From the cell containing the given text, extract its center point as [x, y] coordinate. 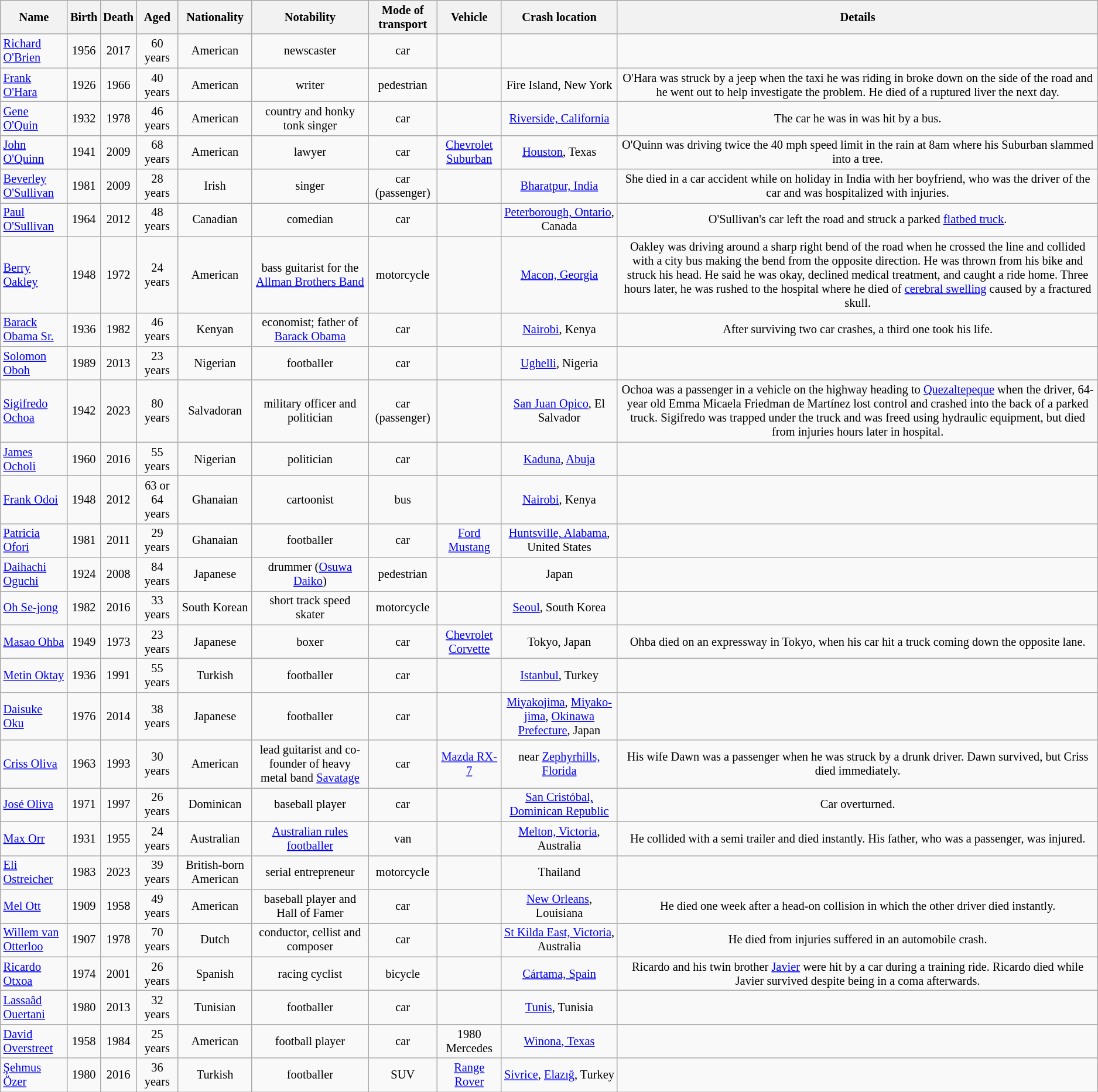
Barack Obama Sr. [34, 330]
1909 [84, 906]
Sivrice, Elazığ, Turkey [560, 1075]
José Oliva [34, 805]
short track speed skater [310, 608]
1989 [84, 363]
1956 [84, 51]
O'Quinn was driving twice the 40 mph speed limit in the rain at 8am where his Suburban slammed into a tree. [857, 152]
Tokyo, Japan [560, 642]
Mode of transport [403, 17]
Car overturned. [857, 805]
James Ocholi [34, 459]
Beverley O'Sullivan [34, 186]
Peterborough, Ontario, Canada [560, 220]
1964 [84, 220]
SUV [403, 1075]
63 or 64 years [157, 499]
Fire Island, New York [560, 85]
1960 [84, 459]
Mazda RX-7 [470, 764]
Chevrolet Suburban [470, 152]
He collided with a semi trailer and died instantly. His father, who was a passenger, was injured. [857, 838]
serial entrepreneur [310, 872]
80 years [157, 411]
Bharatpur, India [560, 186]
1973 [118, 642]
Dominican [215, 805]
1972 [118, 275]
28 years [157, 186]
Canadian [215, 220]
Notability [310, 17]
boxer [310, 642]
Eli Ostreicher [34, 872]
Criss Oliva [34, 764]
She died in a car accident while on holiday in India with her boyfriend, who was the driver of the car and was hospitalized with injuries. [857, 186]
Seoul, South Korea [560, 608]
Sigifredo Ochoa [34, 411]
1971 [84, 805]
Berry Oakley [34, 275]
Masao Ohba [34, 642]
1966 [118, 85]
Huntsville, Alabama, United States [560, 540]
60 years [157, 51]
New Orleans, Louisiana [560, 906]
van [403, 838]
Metin Oktay [34, 675]
He died one week after a head-on collision in which the other driver died instantly. [857, 906]
Crash location [560, 17]
40 years [157, 85]
David Overstreet [34, 1041]
49 years [157, 906]
writer [310, 85]
Winona, Texas [560, 1041]
After surviving two car crashes, a third one took his life. [857, 330]
Houston, Texas [560, 152]
country and honky tonk singer [310, 118]
84 years [157, 574]
2014 [118, 716]
O'Sullivan's car left the road and struck a parked flatbed truck. [857, 220]
Range Rover [470, 1075]
drummer (Osuwa Daiko) [310, 574]
conductor, cellist and composer [310, 940]
Daisuke Oku [34, 716]
48 years [157, 220]
bicycle [403, 974]
32 years [157, 1007]
1974 [84, 974]
1942 [84, 411]
Ughelli, Nigeria [560, 363]
Australian rules footballer [310, 838]
bus [403, 499]
Istanbul, Turkey [560, 675]
1907 [84, 940]
bass guitarist for the Allman Brothers Band [310, 275]
Oh Se-jong [34, 608]
Max Orr [34, 838]
baseball player and Hall of Famer [310, 906]
Daihachi Oguchi [34, 574]
racing cyclist [310, 974]
Lassaâd Ouertani [34, 1007]
Frank O'Hara [34, 85]
British-born American [215, 872]
1991 [118, 675]
Dutch [215, 940]
singer [310, 186]
1955 [118, 838]
1932 [84, 118]
St Kilda East, Victoria, Australia [560, 940]
Cártama, Spain [560, 974]
30 years [157, 764]
South Korean [215, 608]
Solomon Oboh [34, 363]
2017 [118, 51]
1941 [84, 152]
Name [34, 17]
1997 [118, 805]
Riverside, California [560, 118]
1993 [118, 764]
The car he was in was hit by a bus. [857, 118]
1924 [84, 574]
Tunis, Tunisia [560, 1007]
military officer and politician [310, 411]
Australian [215, 838]
25 years [157, 1041]
newscaster [310, 51]
1963 [84, 764]
Willem van Otterloo [34, 940]
2011 [118, 540]
John O'Quinn [34, 152]
Melton, Victoria, Australia [560, 838]
1980 Mercedes [470, 1041]
1926 [84, 85]
2001 [118, 974]
Death [118, 17]
Richard O'Brien [34, 51]
Vehicle [470, 17]
1976 [84, 716]
70 years [157, 940]
Irish [215, 186]
Kaduna, Abuja [560, 459]
68 years [157, 152]
1949 [84, 642]
Ricardo and his twin brother Javier were hit by a car during a training ride. Ricardo died while Javier survived despite being in a coma afterwards. [857, 974]
Ricardo Otxoa [34, 974]
38 years [157, 716]
33 years [157, 608]
San Juan Opico, El Salvador [560, 411]
He died from injuries suffered in an automobile crash. [857, 940]
Thailand [560, 872]
36 years [157, 1075]
Paul O'Sullivan [34, 220]
economist; father of Barack Obama [310, 330]
Miyakojima, Miyako-jima, Okinawa Prefecture, Japan [560, 716]
29 years [157, 540]
Aged [157, 17]
Salvadoran [215, 411]
2008 [118, 574]
Japan [560, 574]
Patricia Ofori [34, 540]
Nationality [215, 17]
football player [310, 1041]
Şehmus Özer [34, 1075]
Ford Mustang [470, 540]
lead guitarist and co-founder of heavy metal band Savatage [310, 764]
39 years [157, 872]
Mel Ott [34, 906]
1983 [84, 872]
1984 [118, 1041]
cartoonist [310, 499]
1931 [84, 838]
His wife Dawn was a passenger when he was struck by a drunk driver. Dawn survived, but Criss died immediately. [857, 764]
San Cristóbal, Dominican Republic [560, 805]
baseball player [310, 805]
Spanish [215, 974]
Details [857, 17]
Ohba died on an expressway in Tokyo, when his car hit a truck coming down the opposite lane. [857, 642]
Frank Odoi [34, 499]
Birth [84, 17]
Tunisian [215, 1007]
comedian [310, 220]
politician [310, 459]
near Zephyrhills, Florida [560, 764]
Macon, Georgia [560, 275]
Gene O'Quin [34, 118]
lawyer [310, 152]
Chevrolet Corvette [470, 642]
Kenyan [215, 330]
